Extract the (X, Y) coordinate from the center of the cell holding the provided text.  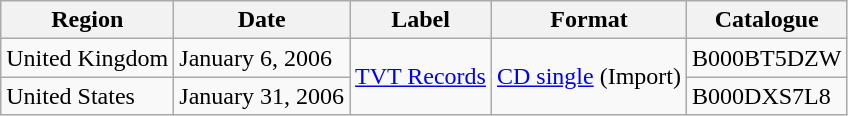
January 6, 2006 (262, 58)
Date (262, 20)
Format (588, 20)
TVT Records (421, 77)
United Kingdom (88, 58)
Region (88, 20)
B000BT5DZW (767, 58)
United States (88, 96)
Catalogue (767, 20)
B000DXS7L8 (767, 96)
January 31, 2006 (262, 96)
CD single (Import) (588, 77)
Label (421, 20)
